Extract the [X, Y] coordinate from the center of the cell holding the provided text.  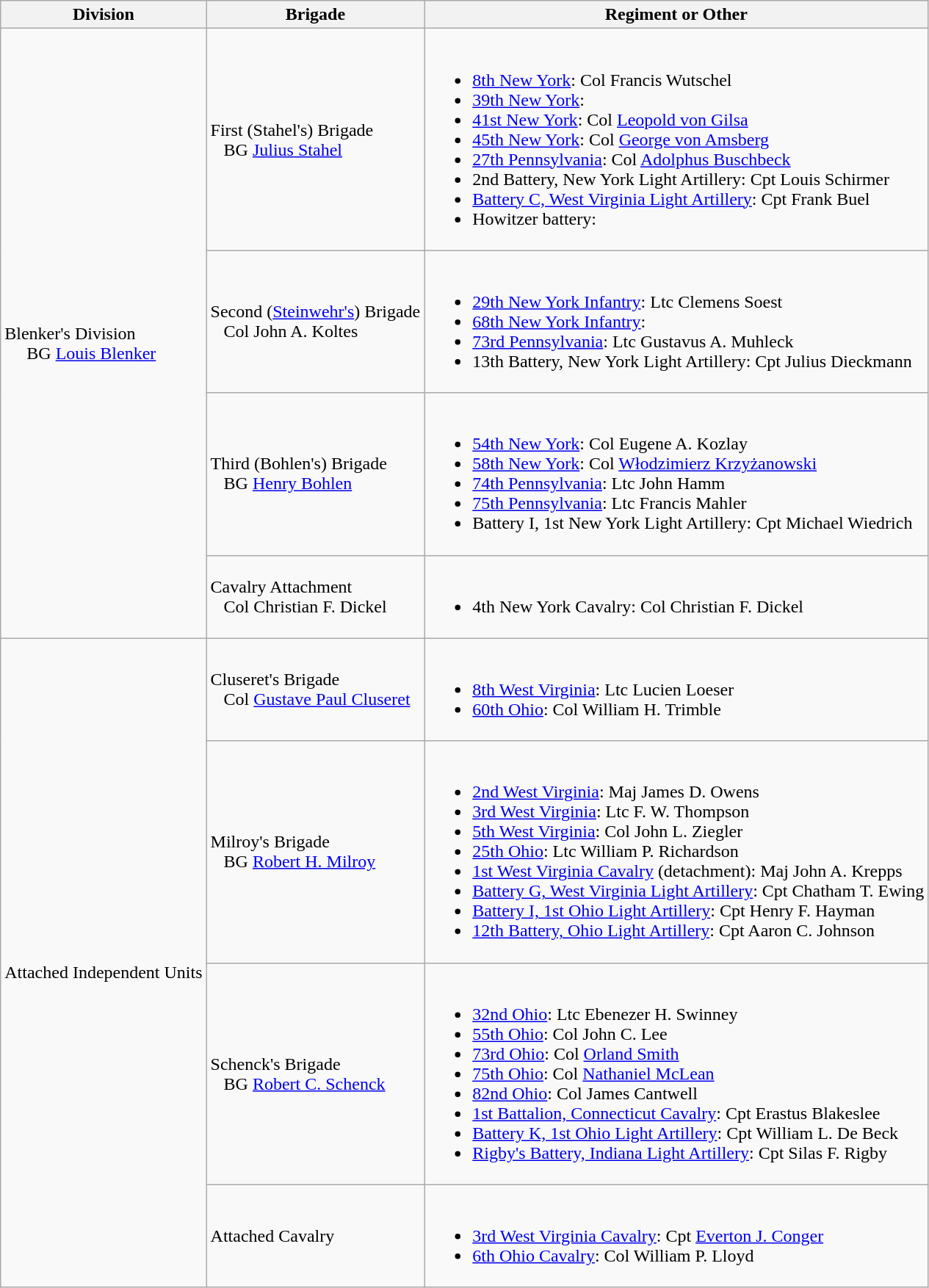
8th West Virginia: Ltc Lucien Loeser60th Ohio: Col William H. Trimble [676, 690]
3rd West Virginia Cavalry: Cpt Everton J. Conger6th Ohio Cavalry: Col William P. Lloyd [676, 1236]
Cavalry Attachment Col Christian F. Dickel [316, 596]
Attached Cavalry [316, 1236]
First (Stahel's) Brigade BG Julius Stahel [316, 140]
Schenck's Brigade BG Robert C. Schenck [316, 1074]
Attached Independent Units [104, 963]
Third (Bohlen's) Brigade BG Henry Bohlen [316, 474]
Brigade [316, 15]
Division [104, 15]
4th New York Cavalry: Col Christian F. Dickel [676, 596]
Milroy's Brigade BG Robert H. Milroy [316, 852]
Regiment or Other [676, 15]
Blenker's Division BG Louis Blenker [104, 333]
Second (Steinwehr's) Brigade Col John A. Koltes [316, 322]
Cluseret's Brigade Col Gustave Paul Cluseret [316, 690]
